Determine the [X, Y] coordinate at the center of the cell enclosing the given text.  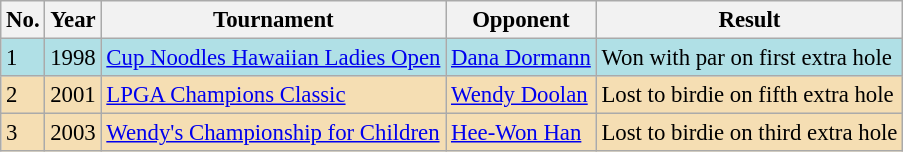
Hee-Won Han [521, 133]
Wendy Doolan [521, 95]
2001 [73, 95]
Wendy's Championship for Children [274, 133]
No. [23, 20]
Dana Dormann [521, 58]
1998 [73, 58]
2 [23, 95]
2003 [73, 133]
3 [23, 133]
LPGA Champions Classic [274, 95]
Lost to birdie on fifth extra hole [750, 95]
1 [23, 58]
Cup Noodles Hawaiian Ladies Open [274, 58]
Opponent [521, 20]
Tournament [274, 20]
Result [750, 20]
Won with par on first extra hole [750, 58]
Year [73, 20]
Lost to birdie on third extra hole [750, 133]
